Search for the cell housing the specified text and yield its [x, y] center coordinate. 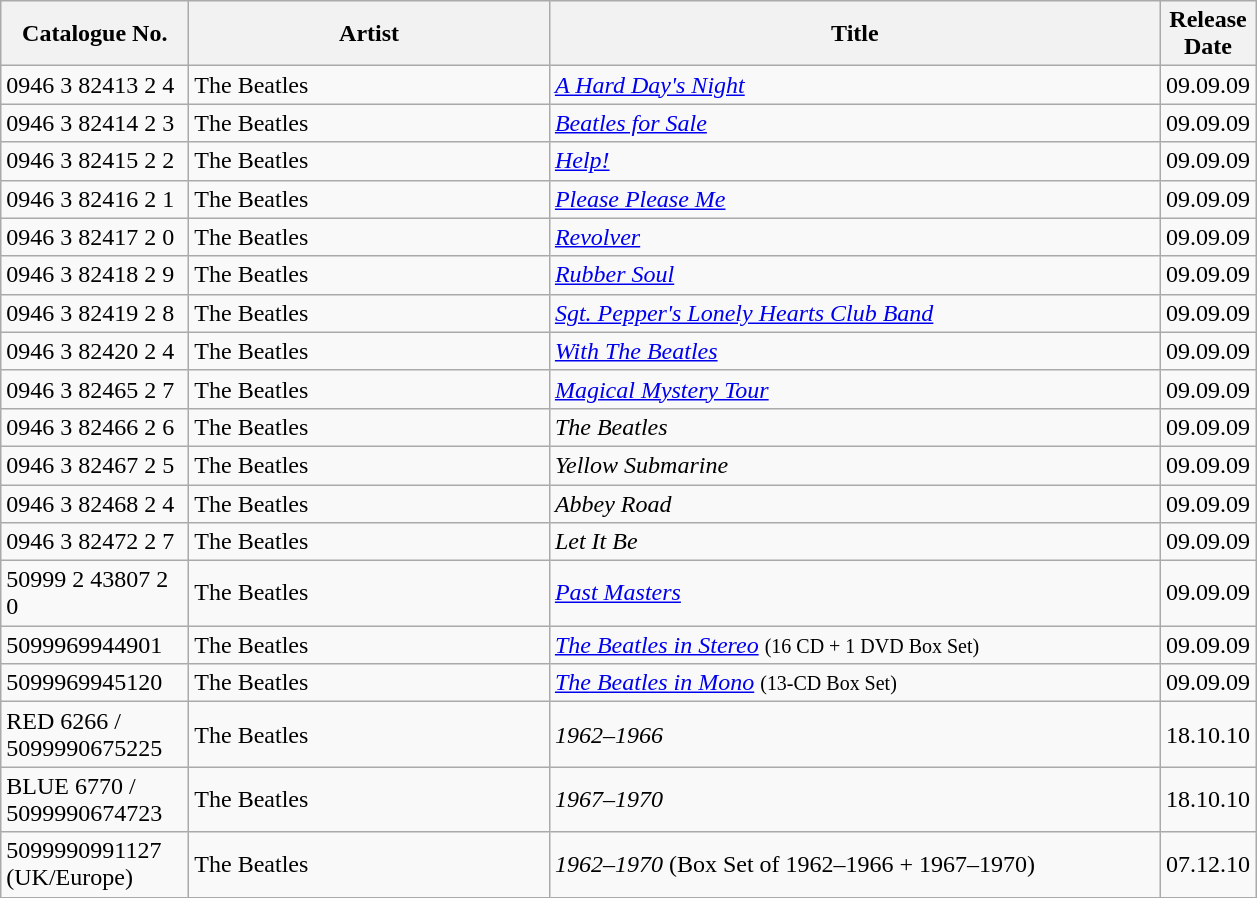
1962–1966 [854, 734]
0946 3 82420 2 4 [95, 351]
Sgt. Pepper's Lonely Hearts Club Band [854, 313]
0946 3 82415 2 2 [95, 161]
0946 3 82419 2 8 [95, 313]
0946 3 82417 2 0 [95, 237]
The Beatles in Mono (13-CD Box Set) [854, 683]
BLUE 6770 / 5099990674723 [95, 800]
5099969944901 [95, 645]
Past Masters [854, 594]
The Beatles in Stereo (16 CD + 1 DVD Box Set) [854, 645]
Revolver [854, 237]
07.12.10 [1208, 864]
0946 3 82466 2 6 [95, 427]
Release Date [1208, 34]
5099990991127 (UK/Europe) [95, 864]
With The Beatles [854, 351]
0946 3 82472 2 7 [95, 542]
5099969945120 [95, 683]
Catalogue No. [95, 34]
A Hard Day's Night [854, 85]
0946 3 82418 2 9 [95, 275]
0946 3 82465 2 7 [95, 389]
RED 6266 / 5099990675225 [95, 734]
Help! [854, 161]
Please Please Me [854, 199]
Rubber Soul [854, 275]
50999 2 43807 2 0 [95, 594]
Magical Mystery Tour [854, 389]
Yellow Submarine [854, 465]
1967–1970 [854, 800]
0946 3 82467 2 5 [95, 465]
0946 3 82416 2 1 [95, 199]
1962–1970 (Box Set of 1962–1966 + 1967–1970) [854, 864]
Beatles for Sale [854, 123]
0946 3 82413 2 4 [95, 85]
Artist [370, 34]
Abbey Road [854, 503]
0946 3 82414 2 3 [95, 123]
Title [854, 34]
0946 3 82468 2 4 [95, 503]
Let It Be [854, 542]
